Identify which cell holds the provided text, then report its (X, Y) central coordinate. 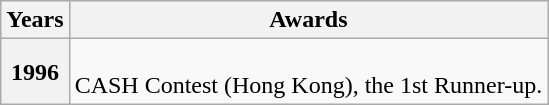
Awards (308, 20)
Years (35, 20)
CASH Contest (Hong Kong), the 1st Runner-up. (308, 72)
1996 (35, 72)
